Provide the (x, y) coordinate of the cell's center where the given text is located.  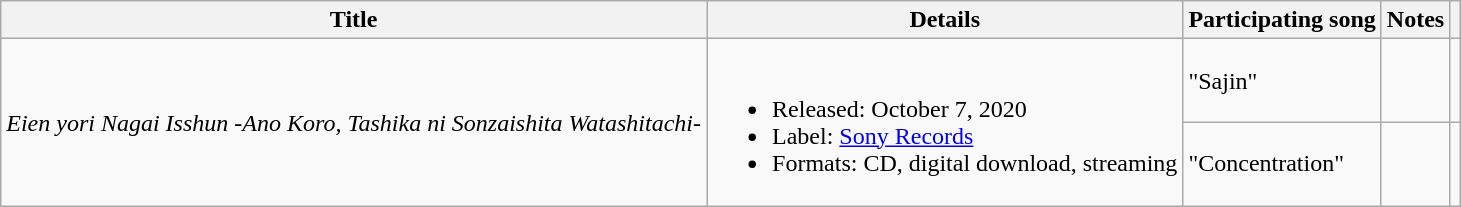
Eien yori Nagai Isshun -Ano Koro, Tashika ni Sonzaishita Watashitachi- (354, 122)
Participating song (1282, 20)
Title (354, 20)
Released: October 7, 2020Label: Sony RecordsFormats: CD, digital download, streaming (945, 122)
Notes (1415, 20)
"Concentration" (1282, 164)
Details (945, 20)
"Sajin" (1282, 81)
